Return (X, Y) of the center of cell containing provided text 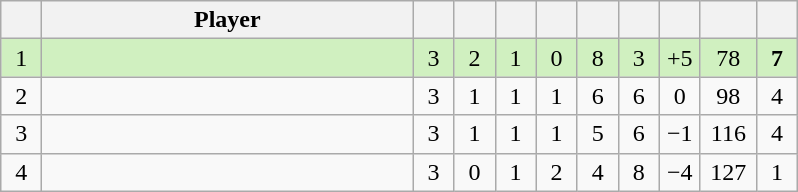
+5 (680, 58)
5 (598, 134)
127 (728, 172)
78 (728, 58)
116 (728, 134)
−1 (680, 134)
−4 (680, 172)
Player (228, 20)
7 (776, 58)
98 (728, 96)
